Scan for the cell matching the given text and deliver its [x, y] coordinate at center. 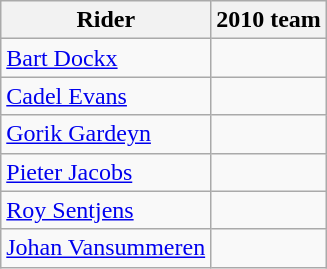
2010 team [269, 20]
Cadel Evans [106, 96]
Gorik Gardeyn [106, 134]
Johan Vansummeren [106, 248]
Rider [106, 20]
Roy Sentjens [106, 210]
Bart Dockx [106, 58]
Pieter Jacobs [106, 172]
